Identify which cell holds the provided text, then report its [x, y] central coordinate. 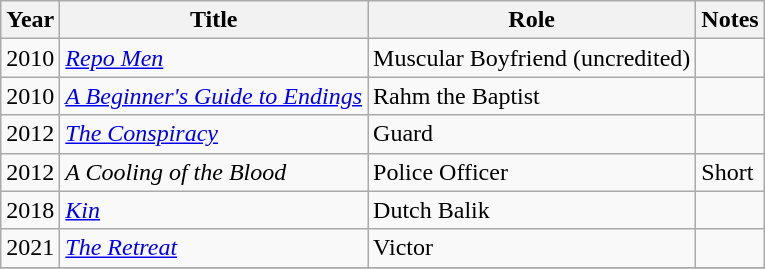
Guard [532, 134]
Title [214, 20]
Short [730, 172]
A Cooling of the Blood [214, 172]
A Beginner's Guide to Endings [214, 96]
Muscular Boyfriend (uncredited) [532, 58]
Role [532, 20]
The Conspiracy [214, 134]
Dutch Balik [532, 210]
Notes [730, 20]
Repo Men [214, 58]
Rahm the Baptist [532, 96]
The Retreat [214, 248]
Police Officer [532, 172]
2018 [30, 210]
Victor [532, 248]
2021 [30, 248]
Year [30, 20]
Kin [214, 210]
